Search for the cell housing the specified text and yield its [X, Y] center coordinate. 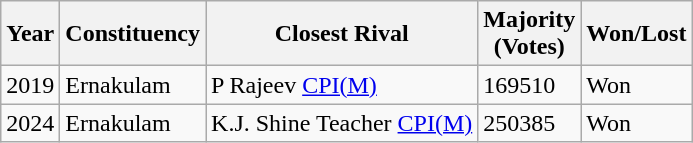
250385 [530, 123]
Constituency [133, 34]
2024 [30, 123]
Won/Lost [636, 34]
2019 [30, 85]
169510 [530, 85]
Closest Rival [342, 34]
P Rajeev CPI(M) [342, 85]
Majority(Votes) [530, 34]
K.J. Shine Teacher CPI(M) [342, 123]
Year [30, 34]
